Determine the (x, y) coordinate at the center of the cell enclosing the given text.  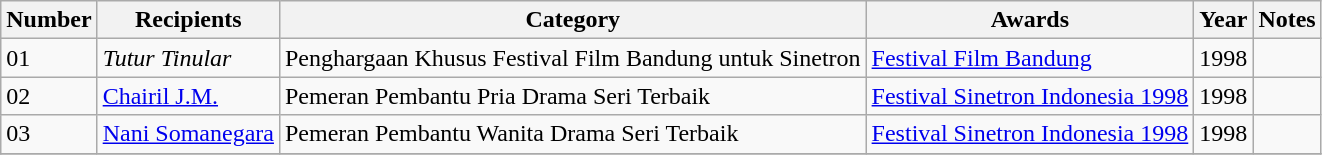
Category (572, 20)
Year (1224, 20)
Penghargaan Khusus Festival Film Bandung untuk Sinetron (572, 58)
Pemeran Pembantu Wanita Drama Seri Terbaik (572, 134)
Awards (1030, 20)
Notes (1287, 20)
Nani Somanegara (188, 134)
Number (49, 20)
02 (49, 96)
Chairil J.M. (188, 96)
Pemeran Pembantu Pria Drama Seri Terbaik (572, 96)
01 (49, 58)
03 (49, 134)
Recipients (188, 20)
Festival Film Bandung (1030, 58)
Tutur Tinular (188, 58)
